From the cell containing the given text, extract its center point as (X, Y) coordinate. 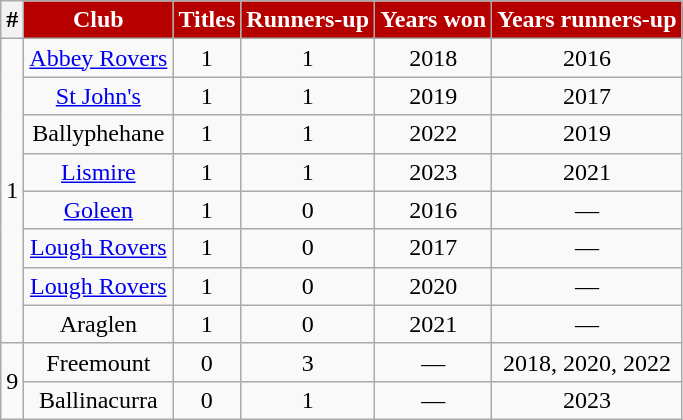
2022 (434, 134)
Years runners-up (587, 20)
2020 (434, 286)
Lismire (98, 172)
Araglen (98, 324)
Abbey Rovers (98, 58)
St John's (98, 96)
2018, 2020, 2022 (587, 362)
Goleen (98, 210)
Club (98, 20)
Ballyphehane (98, 134)
# (12, 20)
Freemount (98, 362)
3 (308, 362)
Titles (207, 20)
Runners-up (308, 20)
Ballinacurra (98, 400)
Years won (434, 20)
2018 (434, 58)
9 (12, 381)
